Locate the cell with the specified text and output its (x, y) center coordinate. 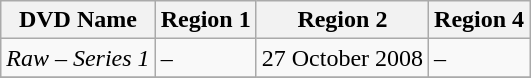
Region 4 (480, 20)
DVD Name (78, 20)
Region 2 (342, 20)
27 October 2008 (342, 58)
Raw – Series 1 (78, 58)
Region 1 (206, 20)
